Scan for the cell matching the given text and deliver its (x, y) coordinate at center. 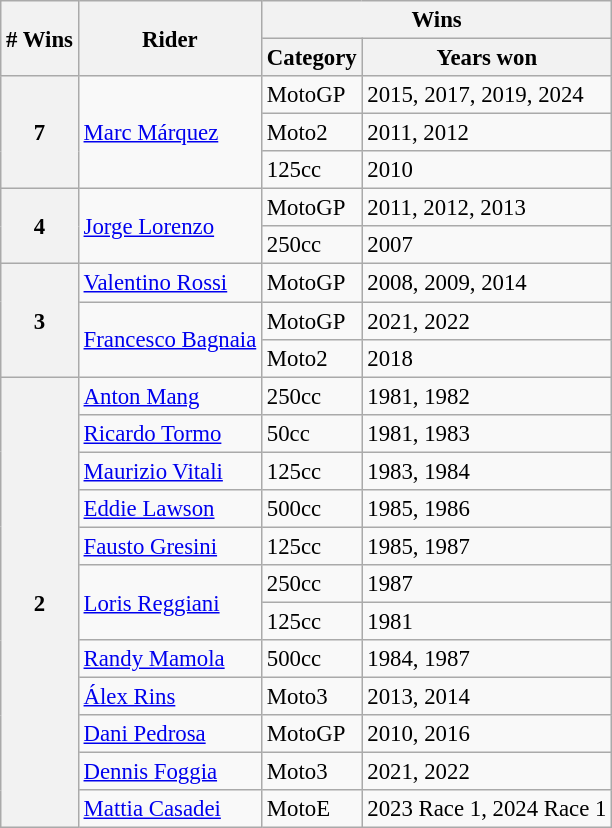
2 (40, 602)
Valentino Rossi (170, 283)
2011, 2012 (487, 133)
Years won (487, 58)
3 (40, 320)
Jorge Lorenzo (170, 226)
Francesco Bagnaia (170, 340)
Category (312, 58)
50cc (312, 433)
Dani Pedrosa (170, 734)
Anton Mang (170, 396)
7 (40, 132)
1984, 1987 (487, 659)
Rider (170, 38)
# Wins (40, 38)
1987 (487, 584)
1981, 1982 (487, 396)
Loris Reggiani (170, 602)
2013, 2014 (487, 697)
Maurizio Vitali (170, 471)
2010 (487, 170)
2018 (487, 358)
Eddie Lawson (170, 509)
1981 (487, 621)
MotoE (312, 809)
2023 Race 1, 2024 Race 1 (487, 809)
Álex Rins (170, 697)
Mattia Casadei (170, 809)
2010, 2016 (487, 734)
2008, 2009, 2014 (487, 283)
Ricardo Tormo (170, 433)
1981, 1983 (487, 433)
2011, 2012, 2013 (487, 208)
1985, 1987 (487, 546)
Wins (437, 20)
Randy Mamola (170, 659)
4 (40, 226)
2015, 2017, 2019, 2024 (487, 95)
2007 (487, 245)
1985, 1986 (487, 509)
Dennis Foggia (170, 772)
1983, 1984 (487, 471)
Fausto Gresini (170, 546)
Marc Márquez (170, 132)
